Determine the [x, y] coordinate at the center of the cell enclosing the given text.  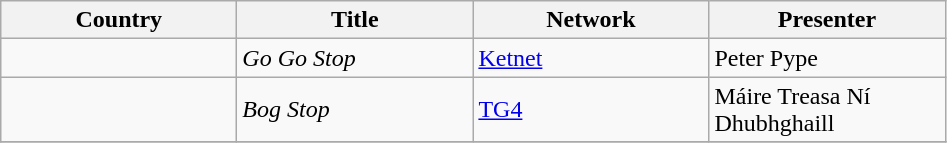
Go Go Stop [355, 58]
Ketnet [591, 58]
Peter Pype [827, 58]
Country [119, 20]
Bog Stop [355, 110]
Network [591, 20]
TG4 [591, 110]
Presenter [827, 20]
Title [355, 20]
Máire Treasa Ní Dhubhghaill [827, 110]
